Find where the given text appears and provide that cell's center as [x, y] coordinate. 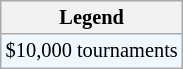
Legend [92, 17]
$10,000 tournaments [92, 51]
